Search for the cell housing the specified text and yield its [X, Y] center coordinate. 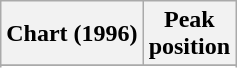
Chart (1996) [72, 34]
Peakposition [189, 34]
